From the cell containing the given text, extract its center point as (x, y) coordinate. 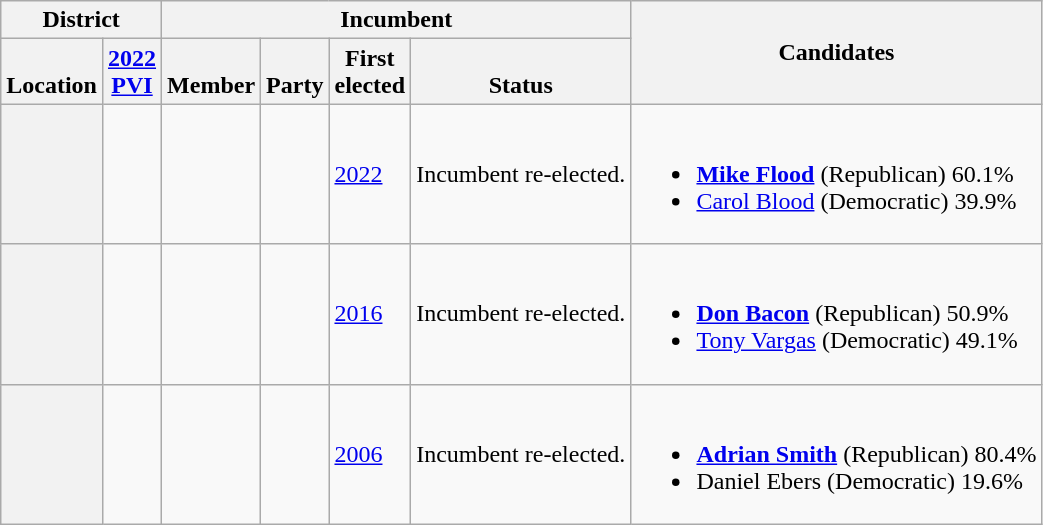
Incumbent (396, 20)
Don Bacon (Republican) 50.9%Tony Vargas (Democratic) 49.1% (836, 314)
2022PVI (132, 72)
Mike Flood (Republican) 60.1%Carol Blood (Democratic) 39.9% (836, 174)
2006 (370, 454)
2022 (370, 174)
Location (52, 72)
Candidates (836, 52)
Status (521, 72)
District (82, 20)
Adrian Smith (Republican) 80.4%Daniel Ebers (Democratic) 19.6% (836, 454)
Member (212, 72)
Firstelected (370, 72)
2016 (370, 314)
Party (295, 72)
